Capture the cell that displays the provided text and extract its (x, y) central coordinate. 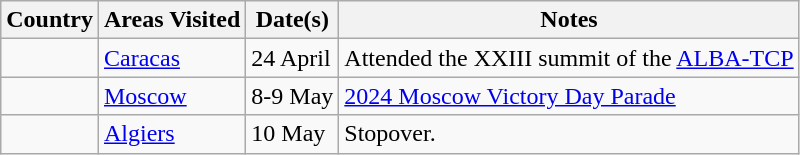
Stopover. (569, 134)
Date(s) (292, 20)
2024 Moscow Victory Day Parade (569, 96)
Moscow (172, 96)
Notes (569, 20)
8-9 May (292, 96)
Attended the XXIII summit of the ALBA-TCP (569, 58)
10 May (292, 134)
Algiers (172, 134)
24 April (292, 58)
Caracas (172, 58)
Areas Visited (172, 20)
Country (50, 20)
